Search for the cell housing the specified text and yield its (X, Y) center coordinate. 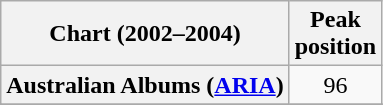
Chart (2002–2004) (145, 34)
Australian Albums (ARIA) (145, 85)
96 (335, 85)
Peakposition (335, 34)
